Identify which cell holds the provided text, then report its [x, y] central coordinate. 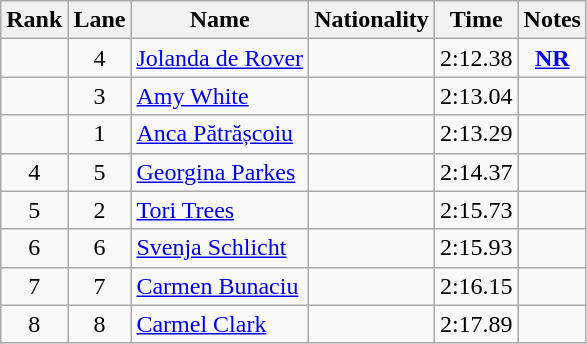
2:12.38 [476, 58]
2:13.29 [476, 134]
Amy White [220, 96]
Notes [552, 20]
Lane [100, 20]
2:17.89 [476, 324]
NR [552, 58]
Carmel Clark [220, 324]
Carmen Bunaciu [220, 286]
Svenja Schlicht [220, 248]
Name [220, 20]
1 [100, 134]
Rank [34, 20]
2:13.04 [476, 96]
Jolanda de Rover [220, 58]
2:15.93 [476, 248]
Nationality [372, 20]
2 [100, 210]
3 [100, 96]
2:14.37 [476, 172]
Georgina Parkes [220, 172]
2:15.73 [476, 210]
2:16.15 [476, 286]
Anca Pătrășcoiu [220, 134]
Tori Trees [220, 210]
Time [476, 20]
